Search for the cell housing the specified text and yield its (X, Y) center coordinate. 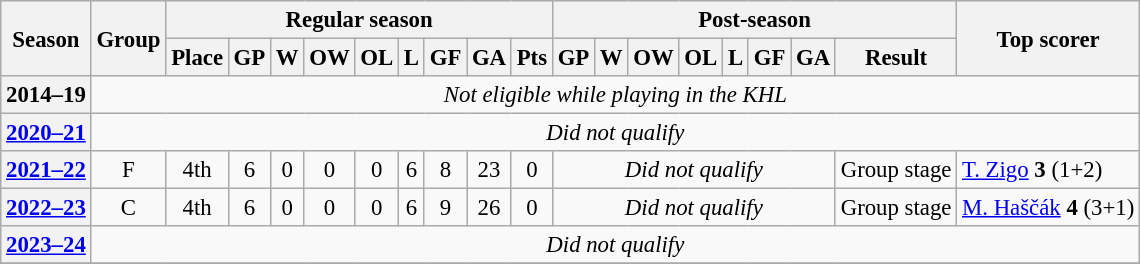
T. Zigo 3 (1+2) (1048, 170)
F (128, 170)
Post-season (754, 20)
8 (445, 170)
Season (46, 38)
Place (197, 58)
9 (445, 208)
C (128, 208)
Regular season (359, 20)
23 (490, 170)
2022–23 (46, 208)
2020–21 (46, 133)
Top scorer (1048, 38)
Group (128, 38)
Not eligible while playing in the KHL (615, 95)
Result (896, 58)
2021–22 (46, 170)
Pts (532, 58)
2014–19 (46, 95)
M. Haščák 4 (3+1) (1048, 208)
26 (490, 208)
2023–24 (46, 245)
